Provide the [X, Y] coordinate of the cell's center where the given text is located.  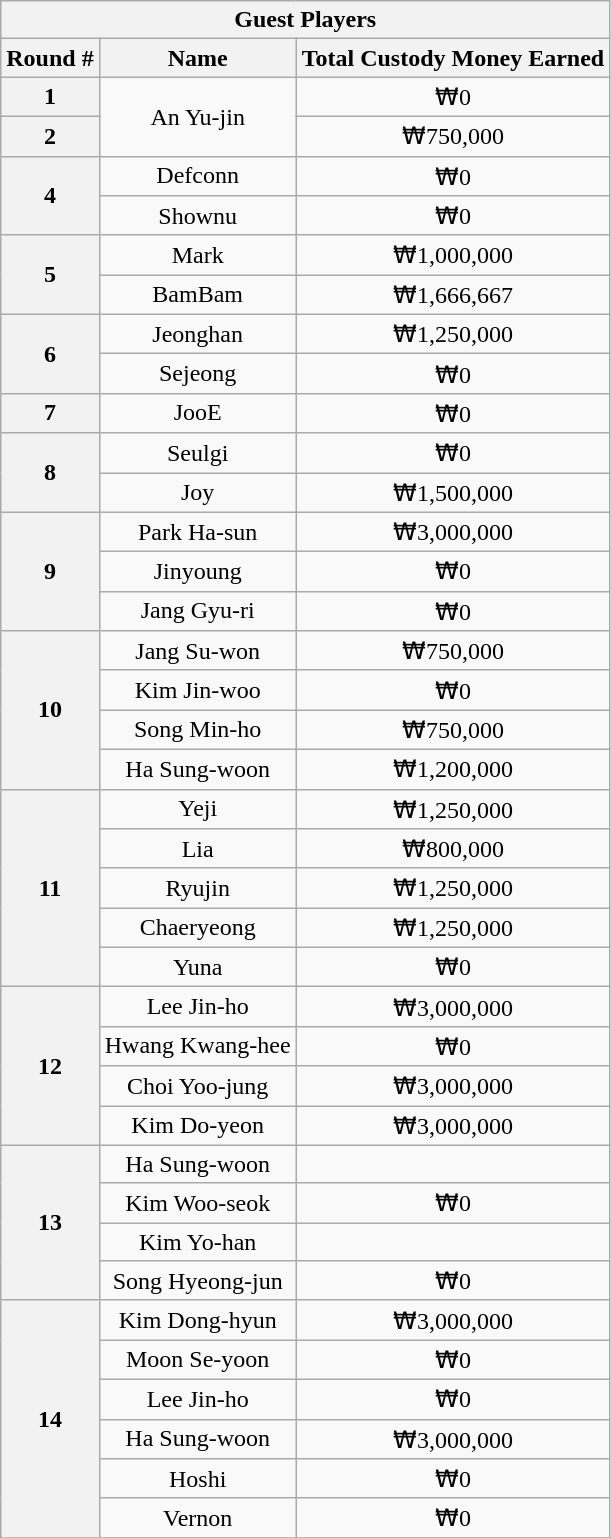
₩1,500,000 [453, 492]
Song Min-ho [198, 730]
An Yu-jin [198, 116]
Name [198, 58]
8 [50, 472]
Total Custody Money Earned [453, 58]
₩800,000 [453, 849]
Yuna [198, 967]
Jeonghan [198, 334]
Kim Yo-han [198, 1242]
Seulgi [198, 453]
Guest Players [306, 20]
13 [50, 1222]
Choi Yoo-jung [198, 1086]
2 [50, 136]
JooE [198, 413]
Lia [198, 849]
6 [50, 354]
Hwang Kwang-hee [198, 1046]
Jang Su-won [198, 651]
11 [50, 888]
Ryujin [198, 888]
₩1,000,000 [453, 255]
Sejeong [198, 374]
7 [50, 413]
5 [50, 274]
Yeji [198, 809]
Jang Gyu-ri [198, 611]
Kim Woo-seok [198, 1203]
Park Ha-sun [198, 532]
Moon Se-yoon [198, 1360]
₩1,666,667 [453, 295]
4 [50, 196]
Jinyoung [198, 572]
Round # [50, 58]
Hoshi [198, 1479]
Chaeryeong [198, 928]
1 [50, 97]
14 [50, 1418]
Kim Dong-hyun [198, 1320]
9 [50, 572]
Joy [198, 492]
₩1,200,000 [453, 769]
BamBam [198, 295]
10 [50, 710]
Shownu [198, 216]
Kim Jin-woo [198, 690]
12 [50, 1066]
Vernon [198, 1518]
Mark [198, 255]
Kim Do-yeon [198, 1126]
Defconn [198, 176]
Song Hyeong-jun [198, 1281]
